Find where the given text appears and provide that cell's center as (x, y) coordinate. 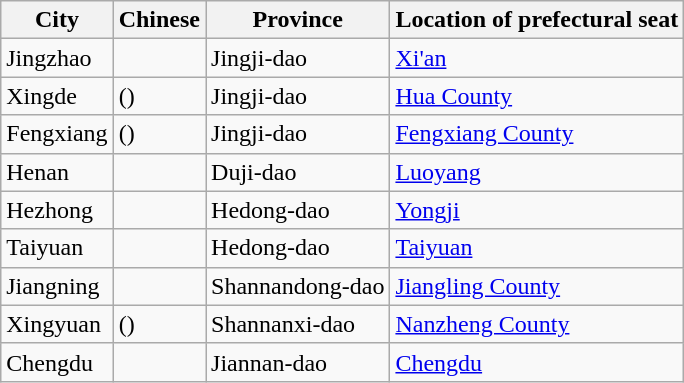
Xingyuan (57, 324)
Hezhong (57, 210)
Luoyang (537, 172)
Nanzheng County (537, 324)
Duji-dao (298, 172)
Hua County (537, 96)
Fengxiang County (537, 134)
Jiangning (57, 286)
Henan (57, 172)
City (57, 20)
Jiannan-dao (298, 362)
Xi'an (537, 58)
Province (298, 20)
Shannanxi-dao (298, 324)
Shannandong-dao (298, 286)
Jingzhao (57, 58)
Location of prefectural seat (537, 20)
Chinese (159, 20)
Xingde (57, 96)
Fengxiang (57, 134)
Yongji (537, 210)
Jiangling County (537, 286)
